Locate the cell with the specified text and output its [x, y] center coordinate. 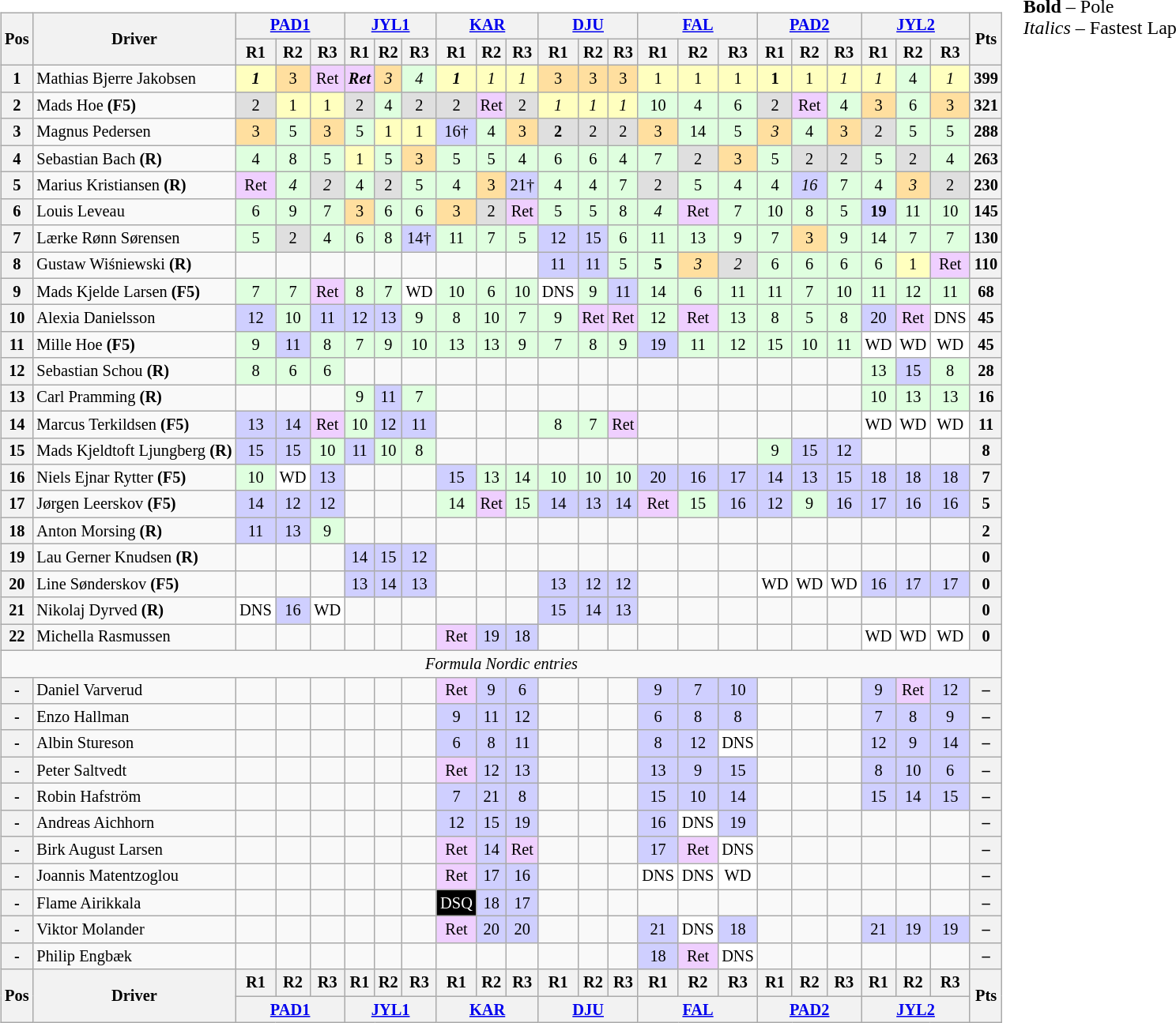
Anton Morsing (R) [134, 531]
Robin Hafström [134, 797]
Marcus Terkildsen (F5) [134, 424]
22 [17, 637]
Sebastian Schou (R) [134, 371]
Lærke Rønn Sørensen [134, 239]
Sebastian Bach (R) [134, 159]
145 [986, 212]
Niels Ejnar Rytter (F5) [134, 478]
28 [986, 371]
288 [986, 132]
Line Sønderskov (F5) [134, 584]
DSQ [456, 903]
399 [986, 79]
68 [986, 291]
21† [522, 186]
130 [986, 239]
Mads Kjeldtoft Ljungberg (R) [134, 451]
Nikolaj Dyrved (R) [134, 611]
263 [986, 159]
Mads Kjelde Larsen (F5) [134, 291]
321 [986, 106]
Mille Hoe (F5) [134, 345]
Albin Stureson [134, 743]
Mathias Bjerre Jakobsen [134, 79]
Enzo Hallman [134, 717]
Marius Kristiansen (R) [134, 186]
Formula Nordic entries [501, 664]
Peter Saltvedt [134, 770]
14† [420, 239]
16† [456, 132]
Flame Airikkala [134, 903]
Daniel Varverud [134, 690]
Louis Leveau [134, 212]
Alexia Danielsson [134, 318]
Philip Engbæk [134, 957]
Birk August Larsen [134, 850]
Carl Pramming (R) [134, 398]
Michella Rasmussen [134, 637]
Andreas Aichhorn [134, 823]
110 [986, 265]
Jørgen Leerskov (F5) [134, 504]
Viktor Molander [134, 930]
Lau Gerner Knudsen (R) [134, 558]
Magnus Pedersen [134, 132]
Mads Hoe (F5) [134, 106]
Gustaw Wiśniewski (R) [134, 265]
Joannis Matentzoglou [134, 877]
230 [986, 186]
